Extract the (x, y) coordinate from the center of the cell holding the provided text.  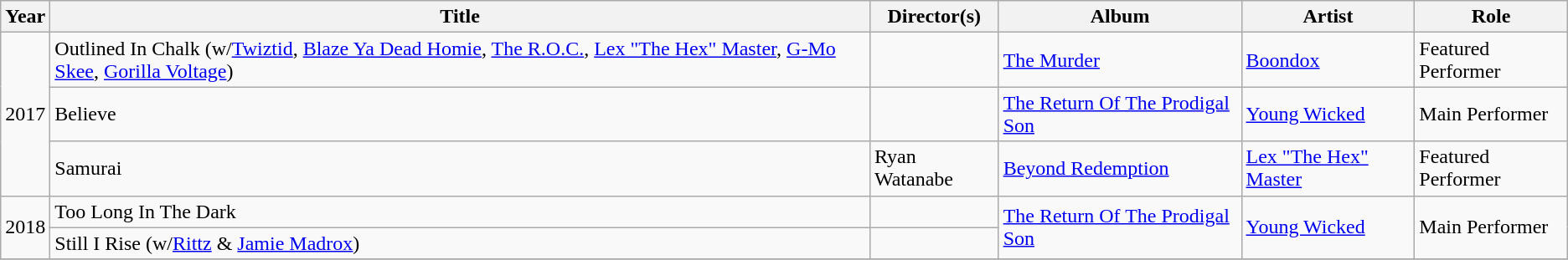
Ryan Watanabe (934, 169)
Director(s) (934, 17)
2017 (25, 114)
Artist (1328, 17)
Outlined In Chalk (w/Twiztid, Blaze Ya Dead Homie, The R.O.C., Lex "The Hex" Master, G-Mo Skee, Gorilla Voltage) (461, 60)
Year (25, 17)
Title (461, 17)
Too Long In The Dark (461, 212)
Lex "The Hex" Master (1328, 169)
Believe (461, 114)
Role (1491, 17)
Samurai (461, 169)
The Murder (1120, 60)
Boondox (1328, 60)
Beyond Redemption (1120, 169)
Album (1120, 17)
Still I Rise (w/Rittz & Jamie Madrox) (461, 243)
2018 (25, 227)
